Capture the cell that displays the provided text and extract its (x, y) central coordinate. 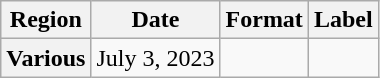
Various (46, 58)
Format (264, 20)
Label (343, 20)
Date (156, 20)
Region (46, 20)
July 3, 2023 (156, 58)
